Extract the [x, y] coordinate from the center of the cell holding the provided text.  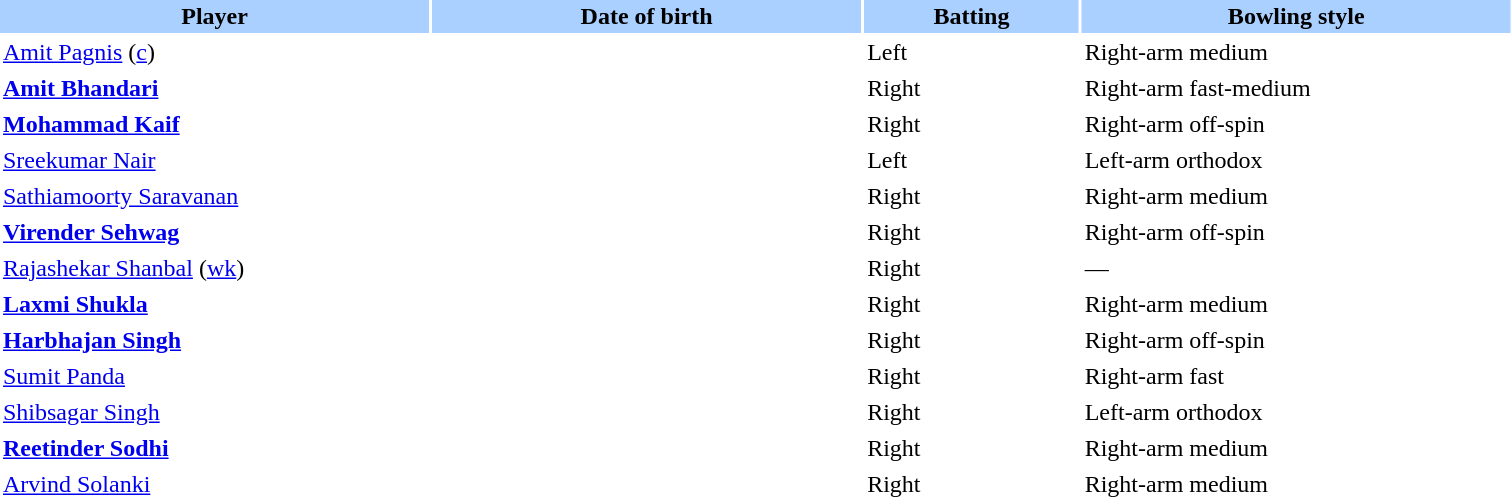
Shibsagar Singh [214, 412]
Mohammad Kaif [214, 124]
Harbhajan Singh [214, 340]
Sathiamoorty Saravanan [214, 196]
Date of birth [646, 16]
Player [214, 16]
Sumit Panda [214, 376]
Sreekumar Nair [214, 160]
Reetinder Sodhi [214, 448]
Amit Bhandari [214, 88]
Rajashekar Shanbal (wk) [214, 268]
— [1296, 268]
Bowling style [1296, 16]
Batting [972, 16]
Right-arm fast-medium [1296, 88]
Right-arm fast [1296, 376]
Laxmi Shukla [214, 304]
Virender Sehwag [214, 232]
Amit Pagnis (c) [214, 52]
